Capture the cell that displays the provided text and extract its (x, y) central coordinate. 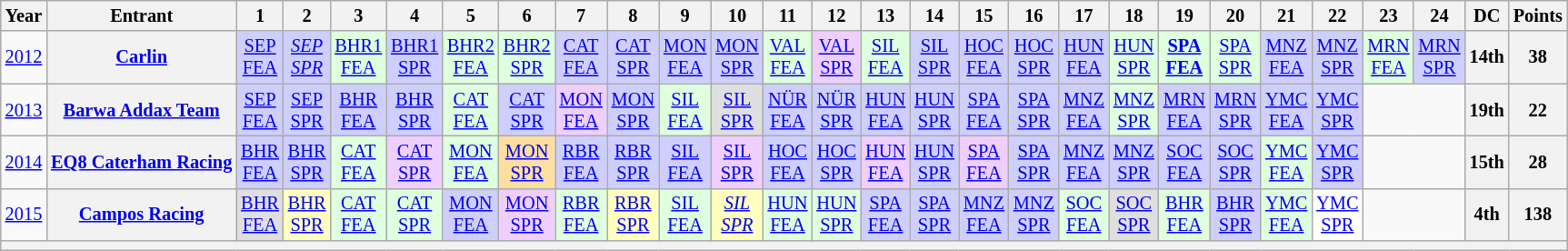
VALSPR (836, 57)
8 (633, 15)
14th (1487, 57)
VALFEA (788, 57)
Entrant (142, 15)
BHR2SPR (527, 57)
1 (260, 15)
14 (934, 15)
NÜRFEA (788, 110)
19th (1487, 110)
20 (1235, 15)
2015 (24, 215)
16 (1034, 15)
BHR1SPR (414, 57)
7 (580, 15)
23 (1388, 15)
DC (1487, 15)
19 (1184, 15)
2 (307, 15)
Carlin (142, 57)
13 (885, 15)
9 (685, 15)
Year (24, 15)
EQ8 Caterham Racing (142, 162)
Points (1538, 15)
Barwa Addax Team (142, 110)
10 (736, 15)
BHR1FEA (358, 57)
15 (984, 15)
21 (1286, 15)
4 (414, 15)
12 (836, 15)
BHR2FEA (471, 57)
24 (1439, 15)
138 (1538, 215)
5 (471, 15)
11 (788, 15)
3 (358, 15)
38 (1538, 57)
NÜRSPR (836, 110)
6 (527, 15)
2014 (24, 162)
17 (1084, 15)
2013 (24, 110)
Campos Racing (142, 215)
28 (1538, 162)
2012 (24, 57)
18 (1134, 15)
15th (1487, 162)
4th (1487, 215)
